Extract the (X, Y) coordinate from the center of the cell holding the provided text.  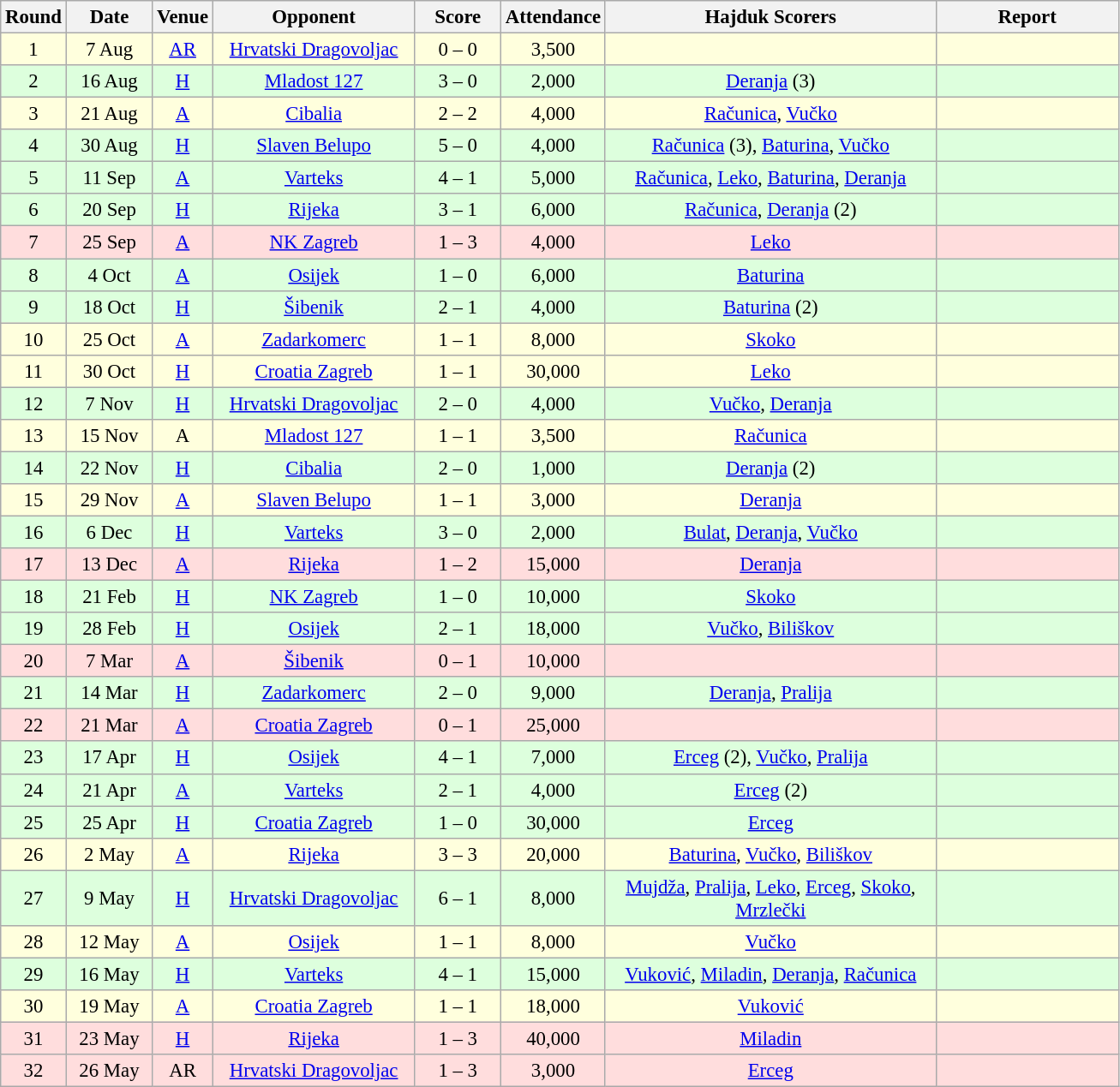
16 May (110, 974)
16 Aug (110, 81)
Računica, Leko, Baturina, Deranja (770, 178)
40,000 (554, 1038)
14 (33, 468)
Baturina (2) (770, 307)
5 – 0 (458, 146)
12 (33, 403)
25 Oct (110, 339)
1 (33, 50)
Erceg (2), Vučko, Pralija (770, 758)
1,000 (554, 468)
32 (33, 1071)
7 (33, 242)
29 (33, 974)
Vučko, Deranja (770, 403)
15 Nov (110, 436)
7 Mar (110, 661)
21 Aug (110, 114)
Attendance (554, 17)
23 May (110, 1038)
Baturina, Vučko, Biliškov (770, 854)
Erceg (2) (770, 790)
25 (33, 822)
5 (33, 178)
21 Mar (110, 726)
4 (33, 146)
23 (33, 758)
12 May (110, 942)
16 (33, 532)
9,000 (554, 693)
14 Mar (110, 693)
2 – 2 (458, 114)
27 (33, 898)
Opponent (314, 17)
28 Feb (110, 629)
17 Apr (110, 758)
19 (33, 629)
25 Sep (110, 242)
7 Nov (110, 403)
17 (33, 564)
0 – 0 (458, 50)
18 (33, 597)
13 (33, 436)
18 Oct (110, 307)
Računica (3), Baturina, Vučko (770, 146)
30 Oct (110, 371)
21 Apr (110, 790)
21 (33, 693)
31 (33, 1038)
3 (33, 114)
Vučko, Biliškov (770, 629)
Deranja (2) (770, 468)
30 Aug (110, 146)
4 Oct (110, 275)
13 Dec (110, 564)
7,000 (554, 758)
7 Aug (110, 50)
Vuković (770, 1006)
22 Nov (110, 468)
Deranja, Pralija (770, 693)
26 (33, 854)
28 (33, 942)
Venue (183, 17)
24 (33, 790)
Računica (770, 436)
Vuković, Miladin, Deranja, Računica (770, 974)
15 (33, 500)
Baturina (770, 275)
Date (110, 17)
2 (33, 81)
5,000 (554, 178)
30 (33, 1006)
6 Dec (110, 532)
20 (33, 661)
20,000 (554, 854)
20 Sep (110, 210)
Mujdža, Pralija, Leko, Erceg, Skoko, Mrzlečki (770, 898)
6 (33, 210)
19 May (110, 1006)
Deranja (3) (770, 81)
11 Sep (110, 178)
21 Feb (110, 597)
3 – 1 (458, 210)
Round (33, 17)
8 (33, 275)
Miladin (770, 1038)
9 (33, 307)
10 (33, 339)
3 – 3 (458, 854)
2 May (110, 854)
25,000 (554, 726)
22 (33, 726)
Bulat, Deranja, Vučko (770, 532)
Report (1027, 17)
29 Nov (110, 500)
Računica, Vučko (770, 114)
26 May (110, 1071)
6 – 1 (458, 898)
25 Apr (110, 822)
Vučko (770, 942)
11 (33, 371)
Score (458, 17)
9 May (110, 898)
1 – 2 (458, 564)
Računica, Deranja (2) (770, 210)
Hajduk Scorers (770, 17)
